Locate the cell with the specified text and output its [x, y] center coordinate. 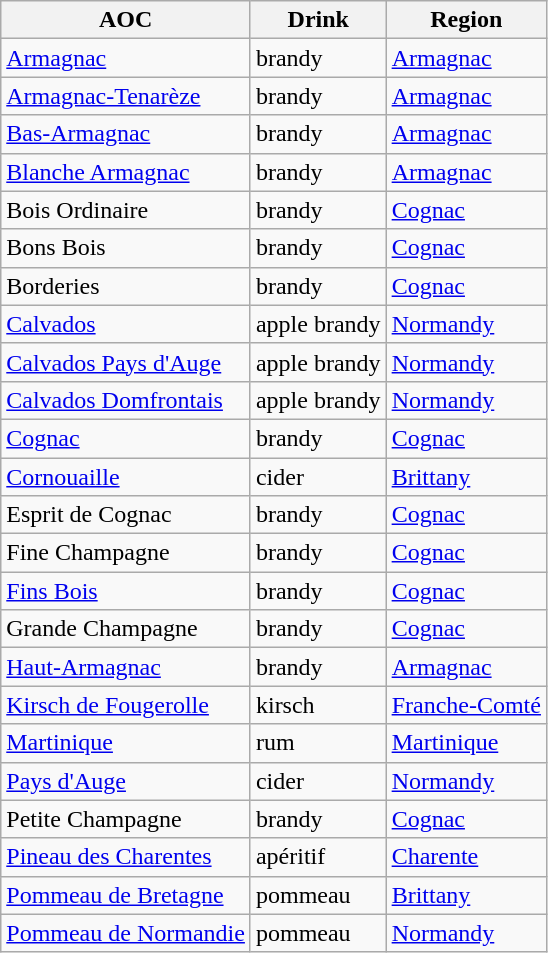
Pommeau de Bretagne [126, 895]
Pays d'Auge [126, 781]
Fins Bois [126, 591]
apéritif [318, 857]
Borderies [126, 286]
Esprit de Cognac [126, 515]
Bas-Armagnac [126, 134]
Drink [318, 20]
Pineau des Charentes [126, 857]
Grande Champagne [126, 629]
Blanche Armagnac [126, 172]
Fine Champagne [126, 553]
Pommeau de Normandie [126, 933]
Cornouaille [126, 477]
Franche-Comté [466, 705]
Haut-Armagnac [126, 667]
kirsch [318, 705]
Charente [466, 857]
Bons Bois [126, 248]
AOC [126, 20]
Calvados Pays d'Auge [126, 362]
Petite Champagne [126, 819]
rum [318, 743]
Kirsch de Fougerolle [126, 705]
Bois Ordinaire [126, 210]
Region [466, 20]
Calvados Domfrontais [126, 400]
Calvados [126, 324]
Armagnac-Tenarèze [126, 96]
